Detect which cell encompasses the target text, then output its (X, Y) center coordinate. 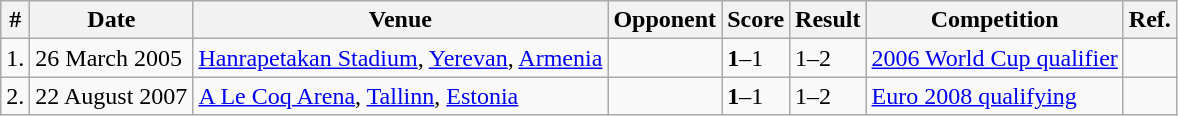
Euro 2008 qualifying (994, 96)
1. (16, 58)
Score (756, 20)
Result (828, 20)
2006 World Cup qualifier (994, 58)
Ref. (1150, 20)
22 August 2007 (112, 96)
Venue (400, 20)
A Le Coq Arena, Tallinn, Estonia (400, 96)
Hanrapetakan Stadium, Yerevan, Armenia (400, 58)
# (16, 20)
Competition (994, 20)
2. (16, 96)
Date (112, 20)
Opponent (665, 20)
26 March 2005 (112, 58)
